Pinpoint the cell where the given text exists, returning its (X, Y) midpoint coordinate. 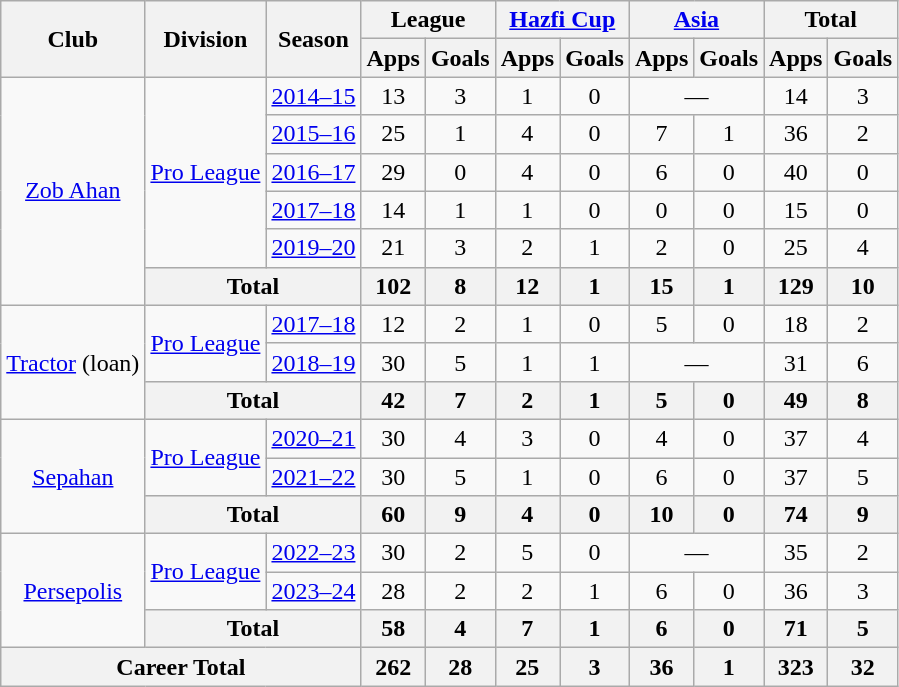
Zob Ahan (73, 191)
2016–17 (314, 172)
Persepolis (73, 591)
2020–21 (314, 438)
2015–16 (314, 134)
102 (393, 286)
Club (73, 39)
13 (393, 96)
Hazfi Cup (562, 20)
58 (393, 629)
29 (393, 172)
League (428, 20)
21 (393, 248)
71 (796, 629)
2018–19 (314, 362)
Season (314, 39)
74 (796, 515)
Division (206, 39)
2021–22 (314, 477)
2014–15 (314, 96)
60 (393, 515)
31 (796, 362)
323 (796, 667)
32 (863, 667)
Career Total (181, 667)
262 (393, 667)
2019–20 (314, 248)
Sepahan (73, 476)
2022–23 (314, 553)
42 (393, 400)
18 (796, 324)
Asia (696, 20)
35 (796, 553)
2023–24 (314, 591)
49 (796, 400)
129 (796, 286)
Tractor (loan) (73, 362)
40 (796, 172)
